For the text-containing cell, return its midpoint in (X, Y) coordinate format. 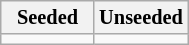
Unseeded (141, 17)
Seeded (48, 17)
